Return the [x, y] coordinate for the center point of the cell that contains the specified text.  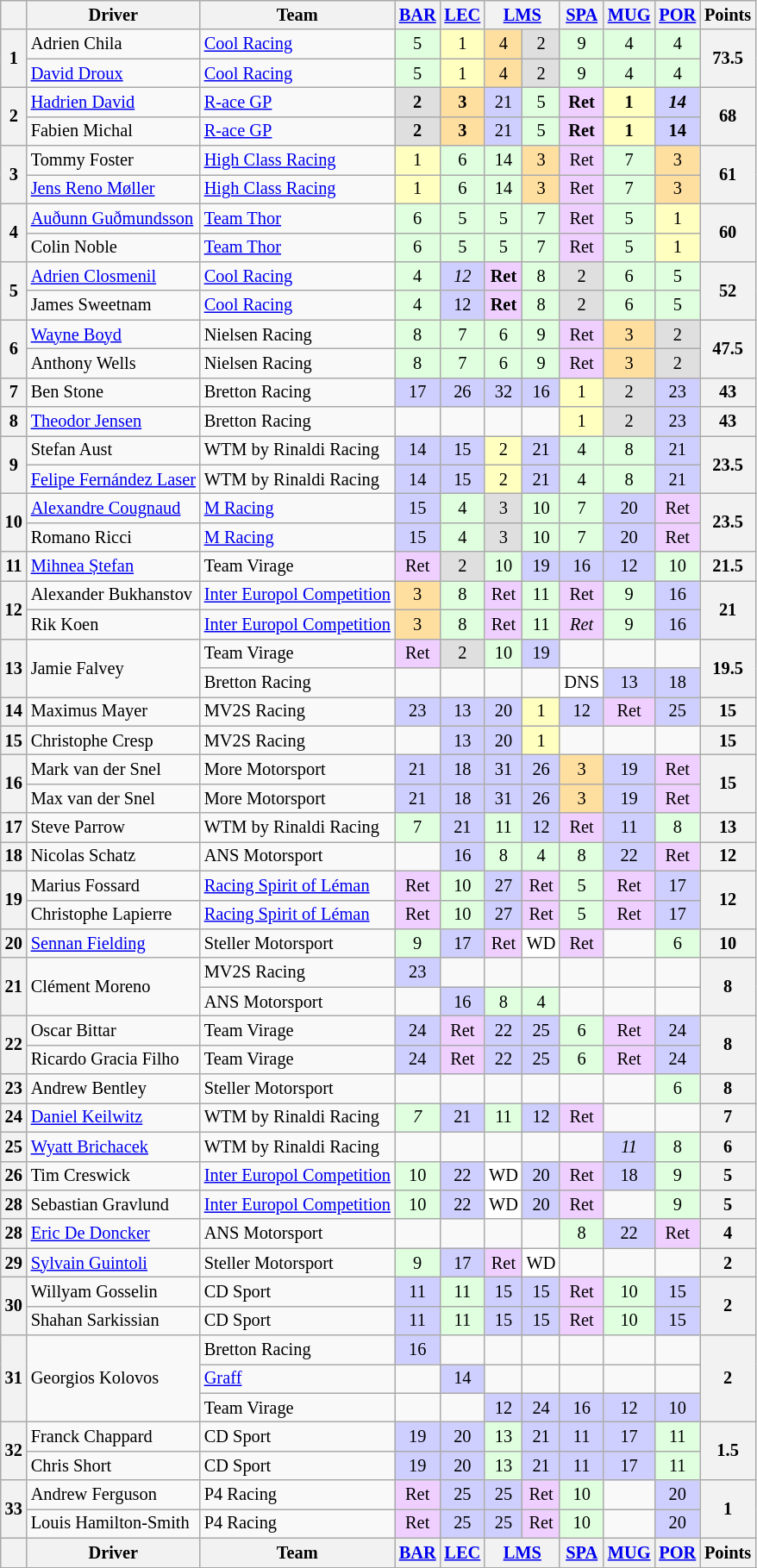
52 [728, 290]
Oscar Bittar [114, 1030]
Clément Moreno [114, 986]
68 [728, 116]
Willyam Gosselin [114, 1291]
Felipe Fernández Laser [114, 479]
Adrien Chila [114, 44]
Ben Stone [114, 392]
Max van der Snel [114, 798]
Sebastian Gravlund [114, 1204]
Christophe Cresp [114, 740]
Tim Creswick [114, 1176]
Rik Koen [114, 624]
33 [14, 1509]
James Sweetnam [114, 305]
Mihnea Ștefan [114, 566]
Alexandre Cougnaud [114, 508]
Maximus Mayer [114, 711]
DNS [581, 682]
Sennan Fielding [114, 943]
Jens Reno Møller [114, 189]
Steve Parrow [114, 828]
Auðunn Guðmundsson [114, 218]
21.5 [728, 566]
Romano Ricci [114, 537]
Nicolas Schatz [114, 856]
1.5 [728, 1452]
Jamie Falvey [114, 667]
Wyatt Brichacek [114, 1146]
30 [14, 1305]
Chris Short [114, 1465]
Graff [297, 1378]
Alexander Bukhanstov [114, 595]
Wayne Boyd [114, 334]
Tommy Foster [114, 160]
19.5 [728, 667]
Anthony Wells [114, 363]
29 [14, 1263]
61 [728, 174]
Adrien Closmenil [114, 276]
Hadrien David [114, 102]
Franck Chappard [114, 1437]
Sylvain Guintoli [114, 1263]
Eric De Doncker [114, 1234]
Ricardo Gracia Filho [114, 1059]
47.5 [728, 348]
Stefan Aust [114, 450]
Marius Fossard [114, 885]
Andrew Bentley [114, 1089]
Shahan Sarkissian [114, 1321]
60 [728, 233]
Theodor Jensen [114, 422]
Mark van der Snel [114, 769]
Georgios Kolovos [114, 1379]
Louis Hamilton-Smith [114, 1523]
Colin Noble [114, 247]
David Droux [114, 73]
73.5 [728, 59]
Fabien Michal [114, 131]
Andrew Ferguson [114, 1495]
Christophe Lapierre [114, 915]
Daniel Keilwitz [114, 1117]
